Capture the cell that displays the provided text and extract its [X, Y] central coordinate. 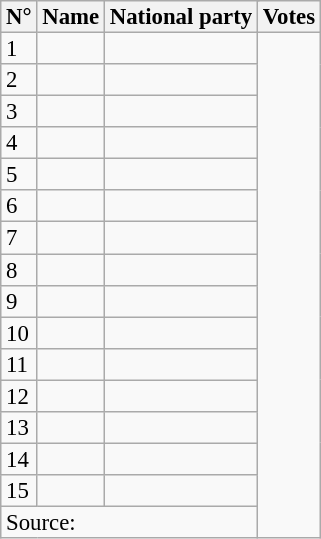
3 [19, 112]
1 [19, 49]
9 [19, 301]
10 [19, 333]
N° [19, 17]
6 [19, 206]
National party [180, 17]
13 [19, 428]
14 [19, 459]
Votes [288, 17]
Name [71, 17]
5 [19, 175]
11 [19, 364]
2 [19, 80]
Source: [130, 522]
7 [19, 238]
12 [19, 396]
8 [19, 270]
4 [19, 143]
15 [19, 491]
